For the text-containing cell, return its midpoint in (X, Y) coordinate format. 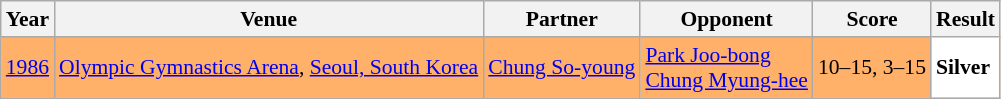
Park Joo-bong Chung Myung-hee (726, 68)
Result (966, 19)
Chung So-young (562, 68)
Year (28, 19)
Venue (268, 19)
Olympic Gymnastics Arena, Seoul, South Korea (268, 68)
Opponent (726, 19)
1986 (28, 68)
10–15, 3–15 (872, 68)
Silver (966, 68)
Partner (562, 19)
Score (872, 19)
